Pinpoint the cell where the given text exists, returning its [x, y] midpoint coordinate. 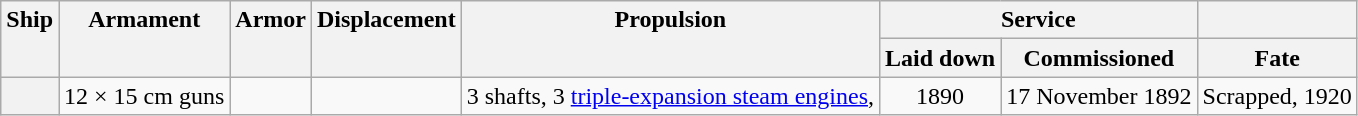
Scrapped, 1920 [1277, 96]
Propulsion [670, 39]
12 × 15 cm guns [144, 96]
Fate [1277, 58]
3 shafts, 3 triple-expansion steam engines, [670, 96]
Ship [30, 39]
17 November 1892 [1099, 96]
Laid down [940, 58]
Armor [271, 39]
Armament [144, 39]
Commissioned [1099, 58]
Service [1038, 20]
1890 [940, 96]
Displacement [386, 39]
